Find where the given text appears and provide that cell's center as (x, y) coordinate. 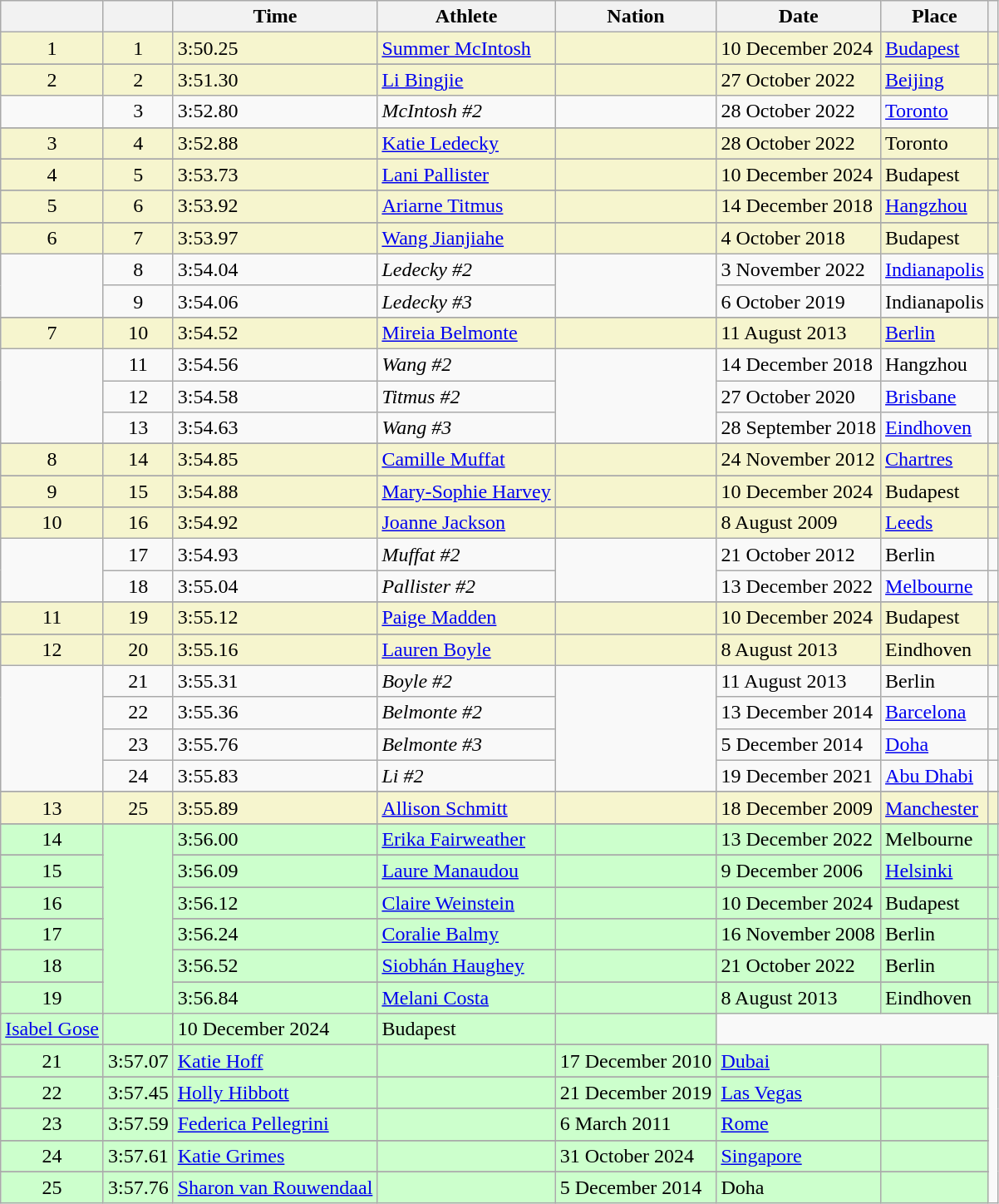
Muffat #2 (466, 555)
21 October 2012 (799, 555)
Beijing (935, 80)
3:55.04 (275, 586)
3:54.63 (275, 428)
Ariarne Titmus (466, 206)
8 August 2009 (799, 523)
3:51.30 (275, 80)
21 October 2022 (799, 966)
3:55.31 (275, 681)
Brisbane (935, 397)
3:56.24 (275, 935)
21 December 2019 (636, 1093)
3:57.59 (138, 1124)
Erika Fairweather (466, 839)
3:55.12 (275, 618)
Paige Madden (466, 618)
3:54.85 (275, 460)
Katie Ledecky (466, 143)
3:56.52 (275, 966)
3:56.00 (275, 839)
Date (799, 17)
Abu Dhabi (935, 776)
3:53.73 (275, 175)
McIntosh #2 (466, 111)
Wang #3 (466, 428)
Summer McIntosh (466, 48)
9 December 2006 (799, 871)
Belmonte #2 (466, 713)
Dubai (799, 1061)
Federica Pellegrini (275, 1124)
Boyle #2 (466, 681)
Manchester (935, 807)
3:53.92 (275, 206)
24 November 2012 (799, 460)
Singapore (799, 1156)
3 November 2022 (799, 269)
18 December 2009 (799, 807)
3:54.04 (275, 269)
Wang Jianjiahe (466, 238)
Laure Manaudou (466, 871)
17 December 2010 (636, 1061)
Chartres (935, 460)
13 December 2014 (799, 713)
3:55.76 (275, 744)
Barcelona (935, 713)
Lani Pallister (466, 175)
Isabel Gose (52, 1029)
Nation (636, 17)
16 November 2008 (799, 935)
28 September 2018 (799, 428)
3:52.80 (275, 111)
Lauren Boyle (466, 649)
Li #2 (466, 776)
Katie Hoff (275, 1061)
3:54.58 (275, 397)
3:56.09 (275, 871)
Sharon van Rouwendaal (275, 1187)
Leeds (935, 523)
27 October 2022 (799, 80)
Melani Costa (466, 998)
6 October 2019 (799, 301)
3:55.36 (275, 713)
Ledecky #3 (466, 301)
3:55.83 (275, 776)
Mireia Belmonte (466, 333)
Athlete (466, 17)
3:54.06 (275, 301)
3:57.07 (138, 1061)
Camille Muffat (466, 460)
3:56.84 (275, 998)
3:54.93 (275, 555)
3:54.92 (275, 523)
3:55.89 (275, 807)
Joanne Jackson (466, 523)
3:57.45 (138, 1093)
Time (275, 17)
Siobhán Haughey (466, 966)
3:54.56 (275, 364)
31 October 2024 (636, 1156)
19 December 2021 (799, 776)
Mary-Sophie Harvey (466, 491)
Pallister #2 (466, 586)
Wang #2 (466, 364)
Rome (799, 1124)
Claire Weinstein (466, 902)
3:50.25 (275, 48)
Coralie Balmy (466, 935)
Holly Hibbott (275, 1093)
Las Vegas (799, 1093)
3:54.88 (275, 491)
Belmonte #3 (466, 744)
Helsinki (935, 871)
6 March 2011 (636, 1124)
Li Bingjie (466, 80)
3:57.61 (138, 1156)
27 October 2020 (799, 397)
3:52.88 (275, 143)
3:53.97 (275, 238)
20 (138, 649)
Ledecky #2 (466, 269)
3:54.52 (275, 333)
Place (935, 17)
3:56.12 (275, 902)
3:55.16 (275, 649)
Titmus #2 (466, 397)
4 October 2018 (799, 238)
3:57.76 (138, 1187)
Katie Grimes (275, 1156)
Allison Schmitt (466, 807)
